From the cell containing the given text, extract its center point as [X, Y] coordinate. 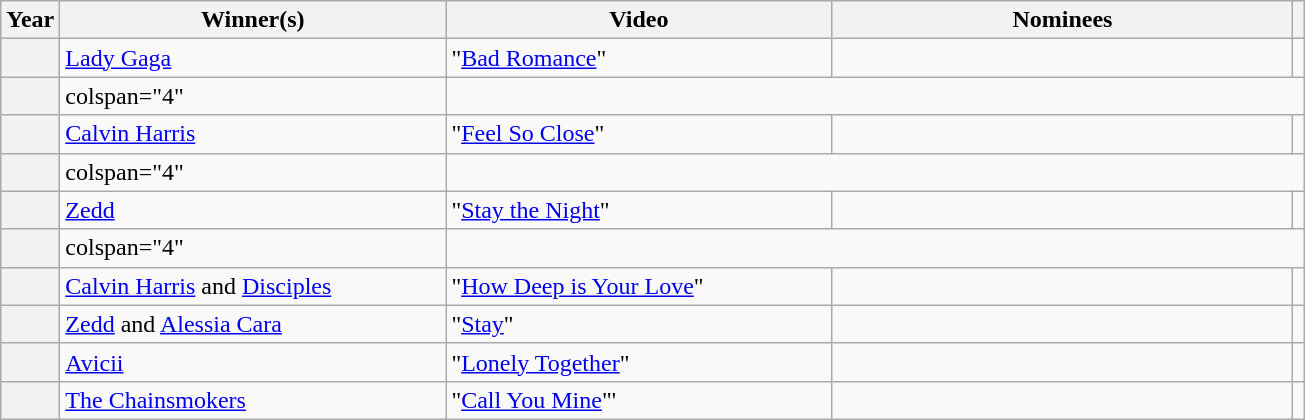
"Call You Mine"' [639, 400]
Year [30, 20]
Avicii [253, 362]
"Lonely Together" [639, 362]
Lady Gaga [253, 58]
"Stay the Night" [639, 210]
"How Deep is Your Love" [639, 286]
"Stay" [639, 324]
Calvin Harris and Disciples [253, 286]
Zedd [253, 210]
"Feel So Close" [639, 134]
Nominees [1062, 20]
Video [639, 20]
The Chainsmokers [253, 400]
Winner(s) [253, 20]
"Bad Romance" [639, 58]
Zedd and Alessia Cara [253, 324]
Calvin Harris [253, 134]
